Output the [x, y] coordinate of the center of the cell containing the given text.  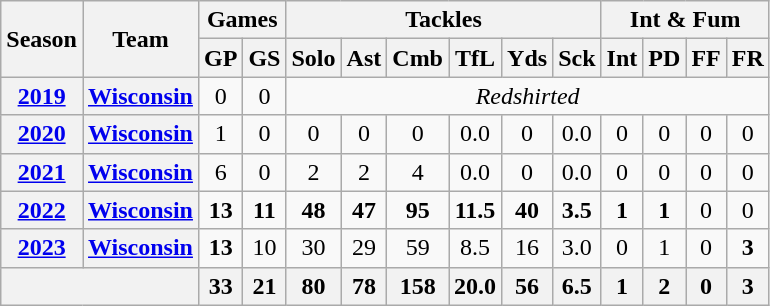
8.5 [474, 248]
Solo [314, 58]
Sck [577, 58]
59 [418, 248]
78 [364, 286]
2023 [42, 248]
TfL [474, 58]
56 [528, 286]
Redshirted [528, 96]
2021 [42, 172]
95 [418, 210]
158 [418, 286]
30 [314, 248]
29 [364, 248]
Yds [528, 58]
2020 [42, 134]
16 [528, 248]
10 [264, 248]
47 [364, 210]
FF [706, 58]
GS [264, 58]
48 [314, 210]
20.0 [474, 286]
33 [220, 286]
Int & Fum [685, 20]
Tackles [444, 20]
6 [220, 172]
11.5 [474, 210]
Int [622, 58]
11 [264, 210]
4 [418, 172]
Games [242, 20]
FR [748, 58]
Season [42, 39]
6.5 [577, 286]
Team [140, 39]
3.0 [577, 248]
21 [264, 286]
Cmb [418, 58]
GP [220, 58]
2022 [42, 210]
3.5 [577, 210]
2019 [42, 96]
40 [528, 210]
PD [664, 58]
80 [314, 286]
Ast [364, 58]
